Find where the given text appears and provide that cell's center as (X, Y) coordinate. 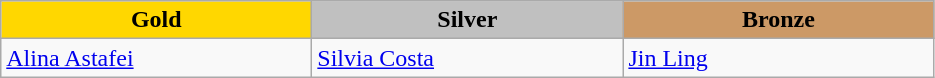
Alina Astafei (156, 58)
Gold (156, 20)
Bronze (778, 20)
Silver (468, 20)
Jin Ling (778, 58)
Silvia Costa (468, 58)
